Find where the given text appears and provide that cell's center as [X, Y] coordinate. 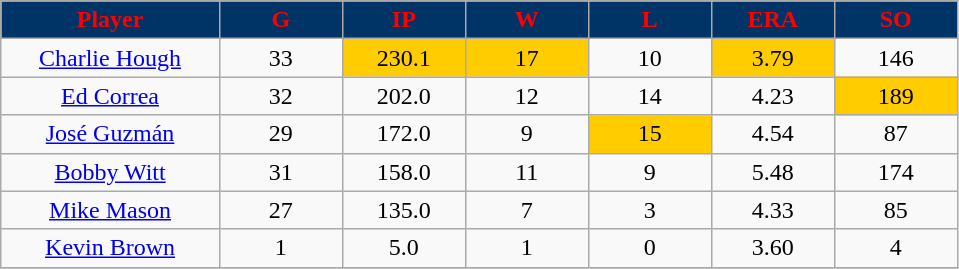
87 [896, 134]
158.0 [404, 172]
4.54 [772, 134]
10 [650, 58]
146 [896, 58]
4 [896, 248]
29 [280, 134]
174 [896, 172]
L [650, 20]
14 [650, 96]
Bobby Witt [110, 172]
33 [280, 58]
17 [526, 58]
135.0 [404, 210]
11 [526, 172]
SO [896, 20]
Kevin Brown [110, 248]
15 [650, 134]
230.1 [404, 58]
4.33 [772, 210]
32 [280, 96]
5.0 [404, 248]
3 [650, 210]
31 [280, 172]
12 [526, 96]
27 [280, 210]
189 [896, 96]
172.0 [404, 134]
Mike Mason [110, 210]
0 [650, 248]
ERA [772, 20]
Charlie Hough [110, 58]
José Guzmán [110, 134]
G [280, 20]
Player [110, 20]
202.0 [404, 96]
3.79 [772, 58]
3.60 [772, 248]
5.48 [772, 172]
IP [404, 20]
Ed Correa [110, 96]
85 [896, 210]
7 [526, 210]
W [526, 20]
4.23 [772, 96]
